Extract the (X, Y) coordinate from the center of the cell holding the provided text.  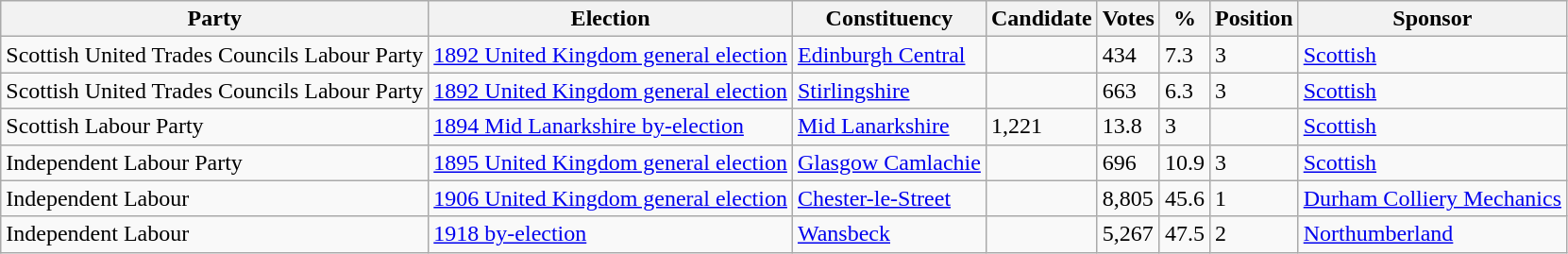
Position (1254, 19)
8,805 (1128, 198)
1 (1254, 198)
Wansbeck (889, 234)
1,221 (1041, 127)
434 (1128, 55)
Constituency (889, 19)
% (1184, 19)
Edinburgh Central (889, 55)
Election (611, 19)
7.3 (1184, 55)
Sponsor (1432, 19)
Stirlingshire (889, 91)
Scottish Labour Party (215, 127)
Mid Lanarkshire (889, 127)
13.8 (1128, 127)
Votes (1128, 19)
1918 by-election (611, 234)
Durham Colliery Mechanics (1432, 198)
Party (215, 19)
10.9 (1184, 162)
47.5 (1184, 234)
Northumberland (1432, 234)
1906 United Kingdom general election (611, 198)
1894 Mid Lanarkshire by-election (611, 127)
Independent Labour Party (215, 162)
5,267 (1128, 234)
663 (1128, 91)
2 (1254, 234)
45.6 (1184, 198)
Chester-le-Street (889, 198)
Glasgow Camlachie (889, 162)
6.3 (1184, 91)
Candidate (1041, 19)
1895 United Kingdom general election (611, 162)
696 (1128, 162)
